Locate the cell with the specified text and output its [x, y] center coordinate. 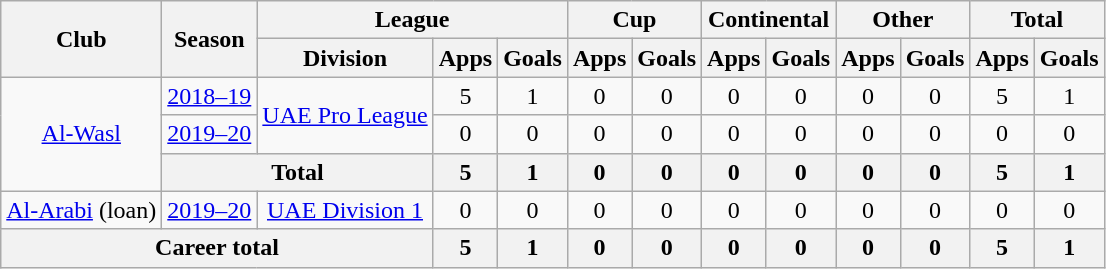
Division [345, 58]
Cup [634, 20]
UAE Division 1 [345, 210]
Al-Wasl [82, 134]
2018–19 [210, 96]
Season [210, 39]
League [412, 20]
UAE Pro League [345, 115]
Club [82, 39]
Other [903, 20]
Al-Arabi (loan) [82, 210]
Career total [217, 248]
Continental [769, 20]
